Capture the cell that displays the provided text and extract its (X, Y) central coordinate. 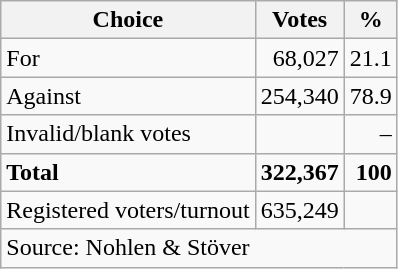
Invalid/blank votes (128, 134)
254,340 (300, 96)
Registered voters/turnout (128, 210)
Choice (128, 20)
% (370, 20)
100 (370, 172)
322,367 (300, 172)
Votes (300, 20)
Against (128, 96)
21.1 (370, 58)
68,027 (300, 58)
Total (128, 172)
Source: Nohlen & Stöver (199, 248)
For (128, 58)
635,249 (300, 210)
78.9 (370, 96)
– (370, 134)
